Capture the cell that displays the provided text and extract its (x, y) central coordinate. 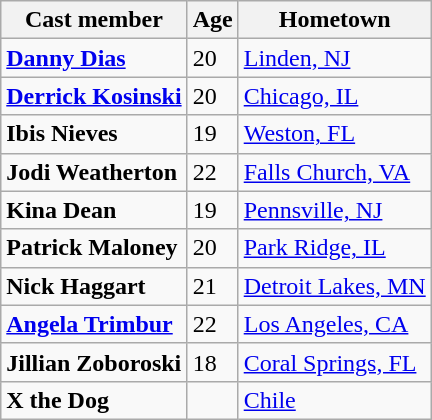
Age (212, 20)
Angela Trimbur (94, 324)
Los Angeles, CA (334, 324)
Patrick Maloney (94, 248)
Nick Haggart (94, 286)
Hometown (334, 20)
Derrick Kosinski (94, 96)
21 (212, 286)
Chile (334, 400)
Danny Dias (94, 58)
Park Ridge, IL (334, 248)
Pennsville, NJ (334, 210)
Coral Springs, FL (334, 362)
Jodi Weatherton (94, 172)
Linden, NJ (334, 58)
Jillian Zoboroski (94, 362)
18 (212, 362)
Weston, FL (334, 134)
Detroit Lakes, MN (334, 286)
Ibis Nieves (94, 134)
Chicago, IL (334, 96)
X the Dog (94, 400)
Kina Dean (94, 210)
Cast member (94, 20)
Falls Church, VA (334, 172)
